Capture the cell that displays the provided text and extract its (X, Y) central coordinate. 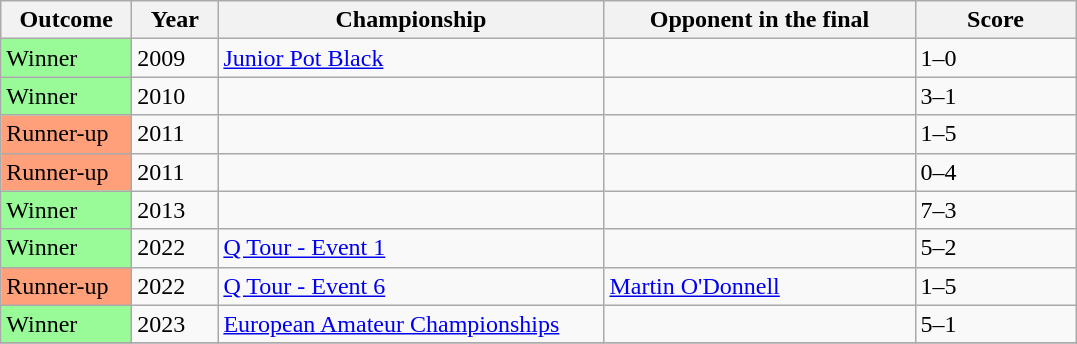
Junior Pot Black (411, 58)
European Amateur Championships (411, 324)
2023 (175, 324)
5–2 (996, 248)
Year (175, 20)
3–1 (996, 96)
2009 (175, 58)
Martin O'Donnell (760, 286)
Opponent in the final (760, 20)
Outcome (66, 20)
Q Tour - Event 6 (411, 286)
1–0 (996, 58)
Score (996, 20)
Championship (411, 20)
5–1 (996, 324)
0–4 (996, 172)
2013 (175, 210)
Q Tour - Event 1 (411, 248)
7–3 (996, 210)
2010 (175, 96)
